Extract the (x, y) coordinate from the center of the cell holding the provided text.  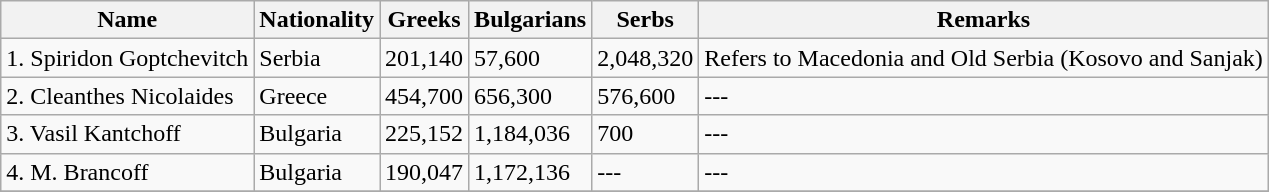
190,047 (424, 172)
1. Spiridon Goptchevitch (128, 58)
Greece (317, 96)
454,700 (424, 96)
Refers to Macedonia and Old Serbia (Kosovo and Sanjak) (984, 58)
Greeks (424, 20)
1,184,036 (530, 134)
225,152 (424, 134)
Bulgarians (530, 20)
201,140 (424, 58)
Name (128, 20)
Serbia (317, 58)
Serbs (646, 20)
2,048,320 (646, 58)
Remarks (984, 20)
3. Vasil Kantchoff (128, 134)
4. M. Brancoff (128, 172)
57,600 (530, 58)
700 (646, 134)
Nationality (317, 20)
2. Cleanthes Nicolaides (128, 96)
656,300 (530, 96)
1,172,136 (530, 172)
576,600 (646, 96)
